Scan for the cell matching the given text and deliver its (X, Y) coordinate at center. 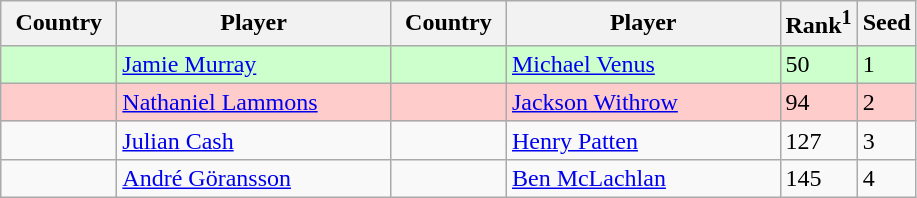
3 (886, 140)
50 (818, 64)
Rank1 (818, 24)
4 (886, 178)
André Göransson (254, 178)
94 (818, 102)
127 (818, 140)
Nathaniel Lammons (254, 102)
Ben McLachlan (643, 178)
145 (818, 178)
Jackson Withrow (643, 102)
1 (886, 64)
Henry Patten (643, 140)
2 (886, 102)
Seed (886, 24)
Julian Cash (254, 140)
Michael Venus (643, 64)
Jamie Murray (254, 64)
